Extract the (X, Y) coordinate from the center of the cell holding the provided text.  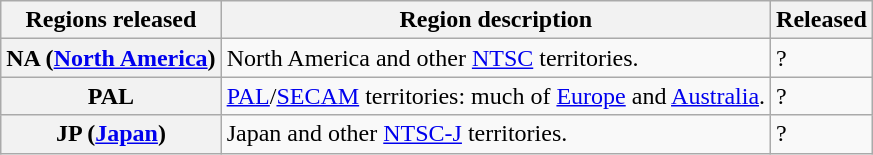
Regions released (111, 20)
Released (822, 20)
Japan and other NTSC-J territories. (496, 134)
North America and other NTSC territories. (496, 58)
PAL (111, 96)
NA (North America) (111, 58)
PAL/SECAM territories: much of Europe and Australia. (496, 96)
JP (Japan) (111, 134)
Region description (496, 20)
